Determine the [x, y] coordinate at the center of the cell enclosing the given text.  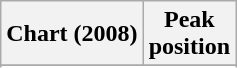
Peakposition [189, 34]
Chart (2008) [72, 34]
